Locate the cell with the specified text and output its [X, Y] center coordinate. 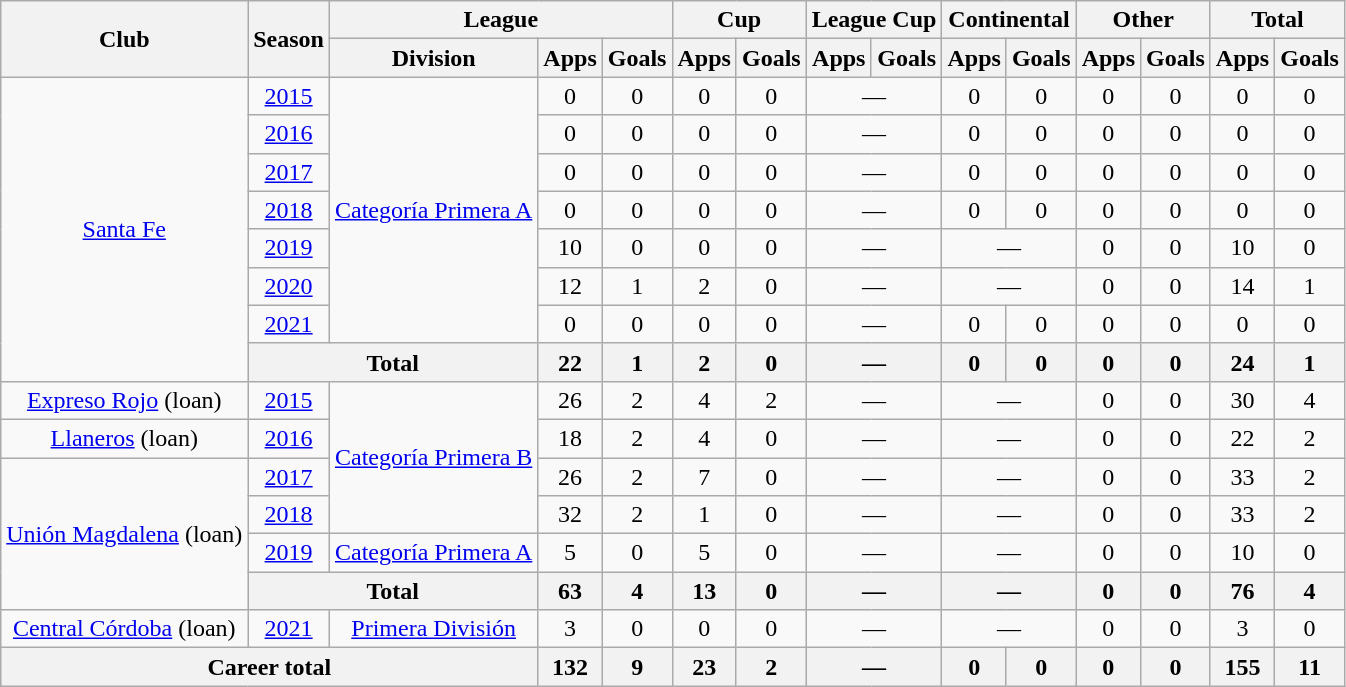
76 [1242, 591]
11 [1310, 667]
132 [570, 667]
32 [570, 515]
18 [570, 438]
63 [570, 591]
23 [704, 667]
Continental [1009, 20]
Cup [739, 20]
League [500, 20]
Division [433, 58]
14 [1242, 286]
League Cup [874, 20]
7 [704, 477]
Santa Fe [124, 229]
12 [570, 286]
2020 [289, 286]
Categoría Primera B [433, 457]
9 [637, 667]
Club [124, 39]
Expreso Rojo (loan) [124, 400]
13 [704, 591]
Llaneros (loan) [124, 438]
Central Córdoba (loan) [124, 629]
Other [1143, 20]
Primera División [433, 629]
Season [289, 39]
30 [1242, 400]
Unión Magdalena (loan) [124, 534]
155 [1242, 667]
Career total [270, 667]
24 [1242, 362]
